Locate the cell with the specified text and output its [x, y] center coordinate. 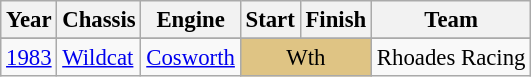
Start [270, 20]
Wildcat [99, 58]
1983 [29, 58]
Rhoades Racing [452, 58]
Engine [190, 20]
Finish [336, 20]
Wth [306, 58]
Team [452, 20]
Chassis [99, 20]
Year [29, 20]
Cosworth [190, 58]
